Capture the cell that displays the provided text and extract its [x, y] central coordinate. 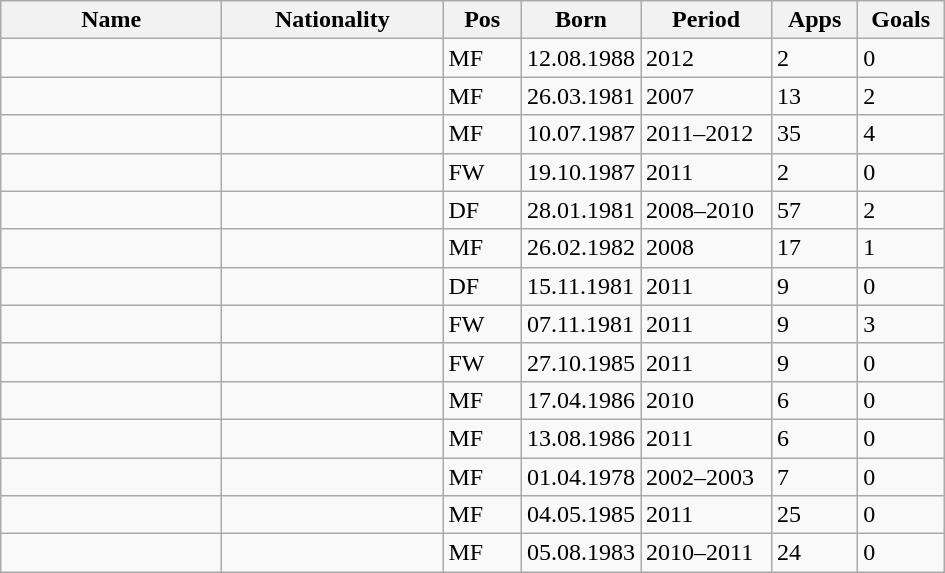
57 [815, 210]
Goals [901, 20]
2008 [706, 248]
Apps [815, 20]
12.08.1988 [580, 58]
Name [112, 20]
26.02.1982 [580, 248]
24 [815, 553]
2002–2003 [706, 477]
Born [580, 20]
Period [706, 20]
Pos [482, 20]
26.03.1981 [580, 96]
2010 [706, 400]
05.08.1983 [580, 553]
2010–2011 [706, 553]
2008–2010 [706, 210]
13 [815, 96]
2012 [706, 58]
7 [815, 477]
27.10.1985 [580, 362]
2011–2012 [706, 134]
4 [901, 134]
04.05.1985 [580, 515]
07.11.1981 [580, 324]
17 [815, 248]
01.04.1978 [580, 477]
25 [815, 515]
3 [901, 324]
10.07.1987 [580, 134]
17.04.1986 [580, 400]
15.11.1981 [580, 286]
Nationality [332, 20]
1 [901, 248]
19.10.1987 [580, 172]
13.08.1986 [580, 438]
28.01.1981 [580, 210]
2007 [706, 96]
35 [815, 134]
